Locate the cell with the specified text and output its [X, Y] center coordinate. 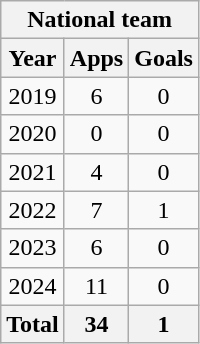
11 [96, 286]
Goals [164, 58]
2024 [33, 286]
7 [96, 210]
34 [96, 324]
Apps [96, 58]
Year [33, 58]
4 [96, 172]
Total [33, 324]
National team [100, 20]
2022 [33, 210]
2020 [33, 134]
2023 [33, 248]
2021 [33, 172]
2019 [33, 96]
